Find where the given text appears and provide that cell's center as [X, Y] coordinate. 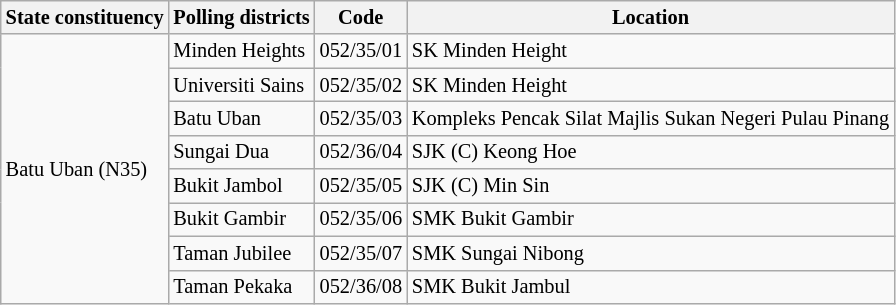
SMK Bukit Jambul [650, 287]
Bukit Jambol [241, 186]
SMK Sungai Nibong [650, 253]
Taman Jubilee [241, 253]
Bukit Gambir [241, 219]
052/35/02 [361, 85]
Kompleks Pencak Silat Majlis Sukan Negeri Pulau Pinang [650, 118]
Universiti Sains [241, 85]
SMK Bukit Gambir [650, 219]
SJK (C) Min Sin [650, 186]
052/36/08 [361, 287]
Polling districts [241, 17]
052/35/01 [361, 51]
052/36/04 [361, 152]
052/35/05 [361, 186]
052/35/06 [361, 219]
Batu Uban (N35) [85, 168]
052/35/03 [361, 118]
SJK (C) Keong Hoe [650, 152]
Taman Pekaka [241, 287]
Code [361, 17]
Minden Heights [241, 51]
Location [650, 17]
Sungai Dua [241, 152]
052/35/07 [361, 253]
Batu Uban [241, 118]
State constituency [85, 17]
